From the cell containing the given text, extract its center point as [X, Y] coordinate. 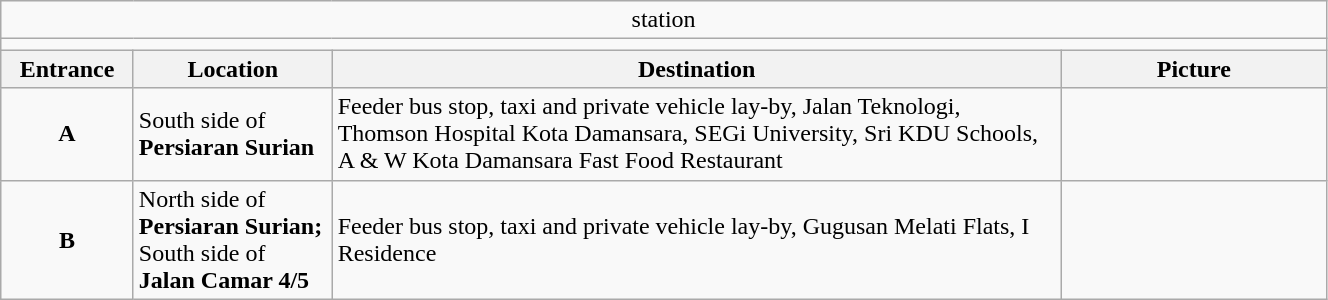
Entrance [68, 69]
Feeder bus stop, taxi and private vehicle lay-by, Gugusan Melati Flats, I Residence [696, 240]
Picture [1194, 69]
B [68, 240]
station [664, 20]
Destination [696, 69]
North side of Persiaran Surian; South side of Jalan Camar 4/5 [232, 240]
Location [232, 69]
South side of Persiaran Surian [232, 134]
A [68, 134]
